For the text-containing cell, return its midpoint in (X, Y) coordinate format. 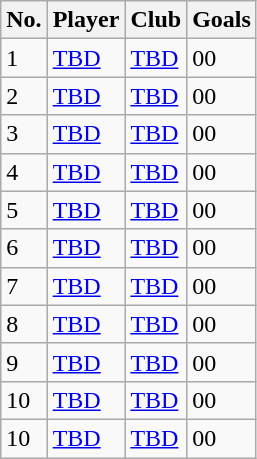
5 (24, 210)
6 (24, 248)
7 (24, 286)
Player (86, 20)
3 (24, 134)
9 (24, 362)
8 (24, 324)
2 (24, 96)
1 (24, 58)
No. (24, 20)
Club (156, 20)
4 (24, 172)
Goals (222, 20)
